Detect which cell encompasses the target text, then output its (X, Y) center coordinate. 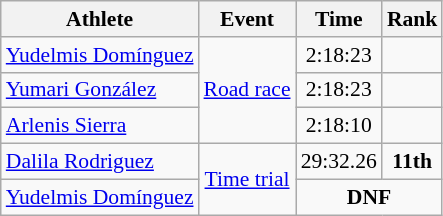
DNF (370, 197)
Rank (412, 19)
Yumari González (100, 90)
Event (248, 19)
Road race (248, 90)
11th (412, 162)
Time (339, 19)
Dalila Rodriguez (100, 162)
2:18:10 (339, 126)
29:32.26 (339, 162)
Athlete (100, 19)
Time trial (248, 180)
Arlenis Sierra (100, 126)
